Detect which cell encompasses the target text, then output its (x, y) center coordinate. 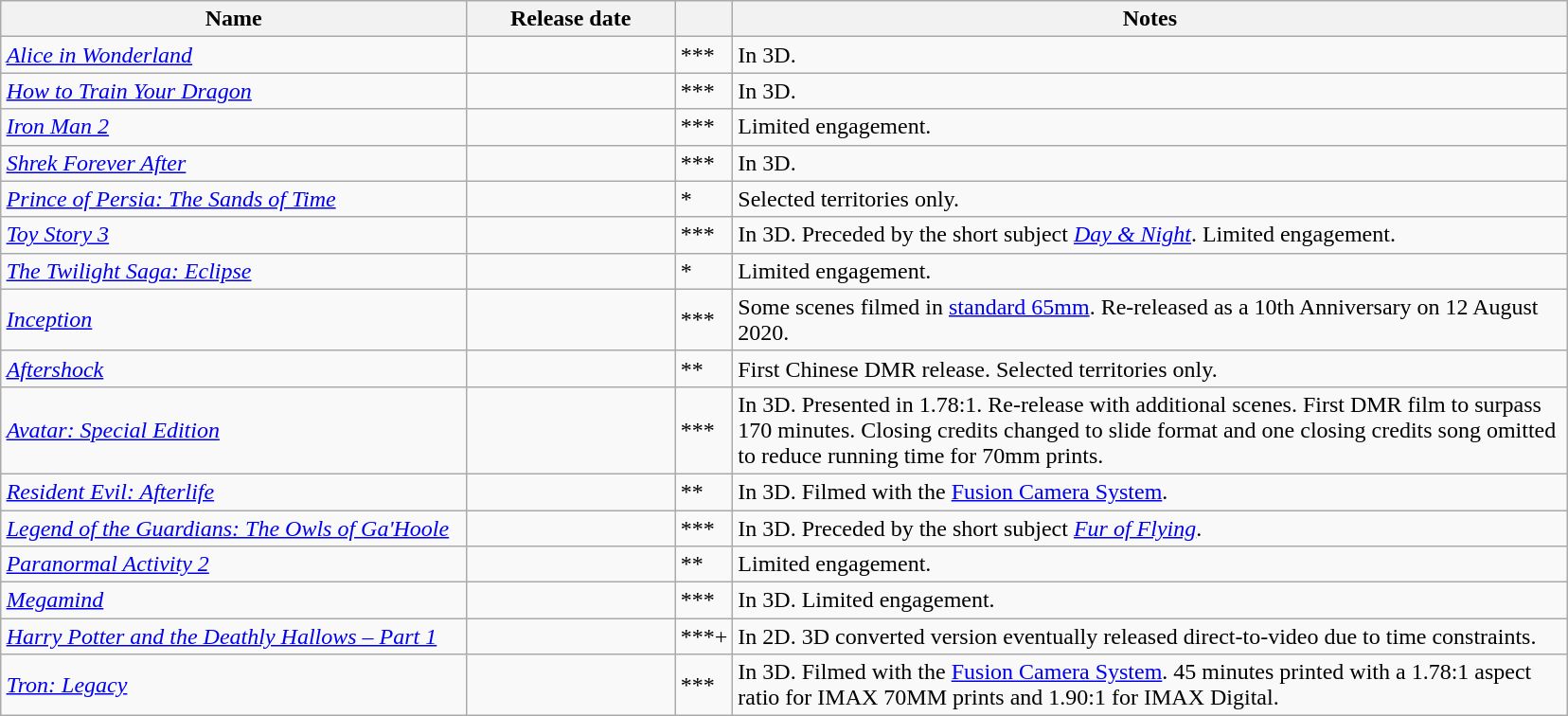
Name (233, 19)
Release date (570, 19)
Alice in Wonderland (233, 55)
The Twilight Saga: Eclipse (233, 271)
Resident Evil: Afterlife (233, 492)
In 3D. Filmed with the Fusion Camera System. (1149, 492)
Harry Potter and the Deathly Hallows – Part 1 (233, 636)
Selected territories only. (1149, 199)
Shrek Forever After (233, 163)
In 3D. Limited engagement. (1149, 600)
Toy Story 3 (233, 235)
Avatar: Special Edition (233, 430)
In 2D. 3D converted version eventually released direct-to-video due to time constraints. (1149, 636)
First Chinese DMR release. Selected territories only. (1149, 368)
Aftershock (233, 368)
How to Train Your Dragon (233, 91)
Megamind (233, 600)
In 3D. Preceded by the short subject Day & Night. Limited engagement. (1149, 235)
Iron Man 2 (233, 127)
Inception (233, 320)
Notes (1149, 19)
***+ (704, 636)
Prince of Persia: The Sands of Time (233, 199)
Tron: Legacy (233, 686)
Some scenes filmed in standard 65mm. Re-released as a 10th Anniversary on 12 August 2020. (1149, 320)
Legend of the Guardians: The Owls of Ga'Hoole (233, 528)
In 3D. Preceded by the short subject Fur of Flying. (1149, 528)
Paranormal Activity 2 (233, 564)
In 3D. Filmed with the Fusion Camera System. 45 minutes printed with a 1.78:1 aspect ratio for IMAX 70MM prints and 1.90:1 for IMAX Digital. (1149, 686)
